Determine the [x, y] coordinate at the center of the cell enclosing the given text.  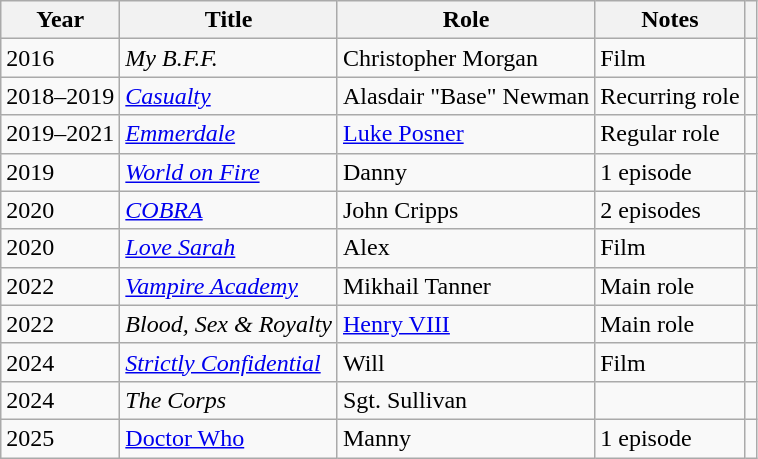
Mikhail Tanner [466, 286]
2019–2021 [60, 134]
Sgt. Sullivan [466, 400]
Title [229, 20]
Will [466, 362]
The Corps [229, 400]
Regular role [670, 134]
2 episodes [670, 210]
Blood, Sex & Royalty [229, 324]
Emmerdale [229, 134]
Role [466, 20]
Strictly Confidential [229, 362]
World on Fire [229, 172]
COBRA [229, 210]
Notes [670, 20]
Luke Posner [466, 134]
Henry VIII [466, 324]
Manny [466, 438]
Recurring role [670, 96]
2018–2019 [60, 96]
Year [60, 20]
Love Sarah [229, 248]
Alex [466, 248]
Doctor Who [229, 438]
2019 [60, 172]
Vampire Academy [229, 286]
2025 [60, 438]
Christopher Morgan [466, 58]
Casualty [229, 96]
Danny [466, 172]
My B.F.F. [229, 58]
2016 [60, 58]
John Cripps [466, 210]
Alasdair "Base" Newman [466, 96]
